Identify which cell holds the provided text, then report its (x, y) central coordinate. 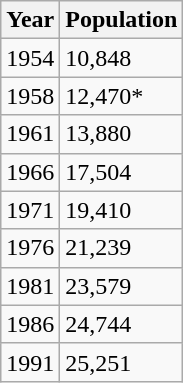
1971 (30, 210)
21,239 (122, 248)
1966 (30, 172)
1958 (30, 96)
1986 (30, 324)
13,880 (122, 134)
Population (122, 20)
1976 (30, 248)
12,470* (122, 96)
17,504 (122, 172)
25,251 (122, 362)
1954 (30, 58)
24,744 (122, 324)
1981 (30, 286)
23,579 (122, 286)
1991 (30, 362)
10,848 (122, 58)
1961 (30, 134)
19,410 (122, 210)
Year (30, 20)
